For the text-containing cell, return its midpoint in (x, y) coordinate format. 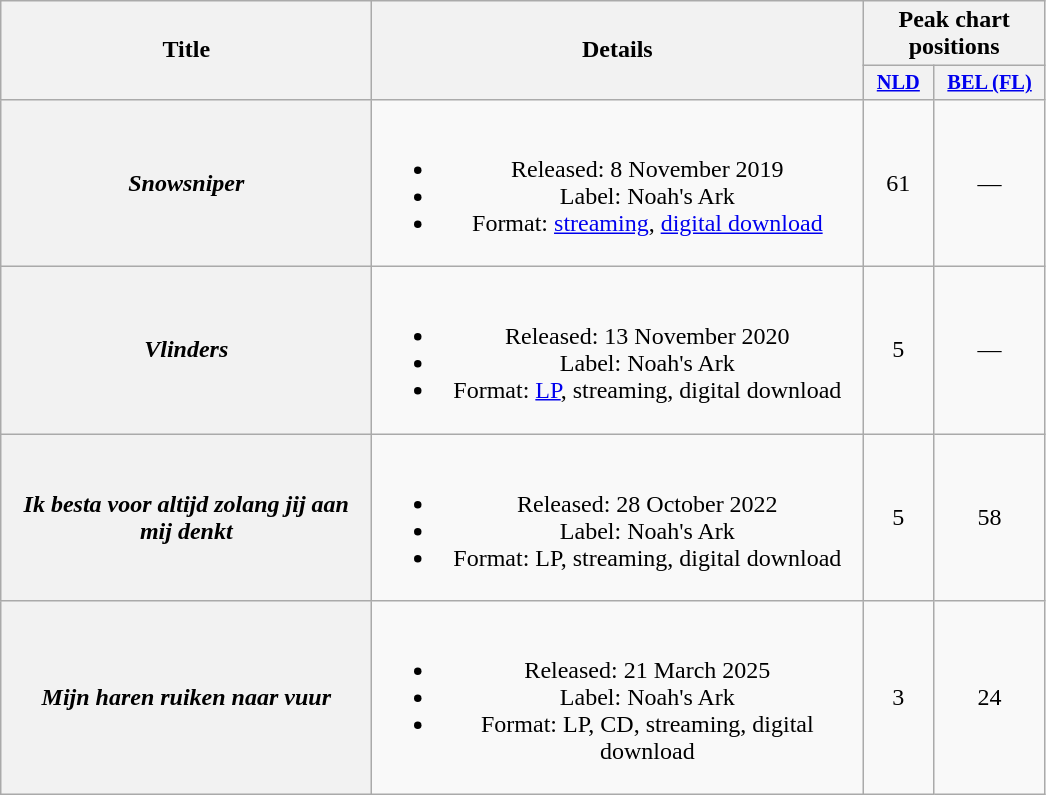
Title (186, 50)
Ik besta voor altijd zolang jij aan mij denkt (186, 518)
24 (990, 698)
Vlinders (186, 350)
Details (618, 50)
NLD (898, 83)
Mijn haren ruiken naar vuur (186, 698)
Released: 21 March 2025Label: Noah's ArkFormat: LP, CD, streaming, digital download (618, 698)
Peak chart positions (954, 34)
Released: 8 November 2019Label: Noah's ArkFormat: streaming, digital download (618, 182)
3 (898, 698)
58 (990, 518)
61 (898, 182)
Released: 28 October 2022Label: Noah's ArkFormat: LP, streaming, digital download (618, 518)
Snowsniper (186, 182)
BEL (FL) (990, 83)
Released: 13 November 2020Label: Noah's ArkFormat: LP, streaming, digital download (618, 350)
